Search for the cell housing the specified text and yield its (X, Y) center coordinate. 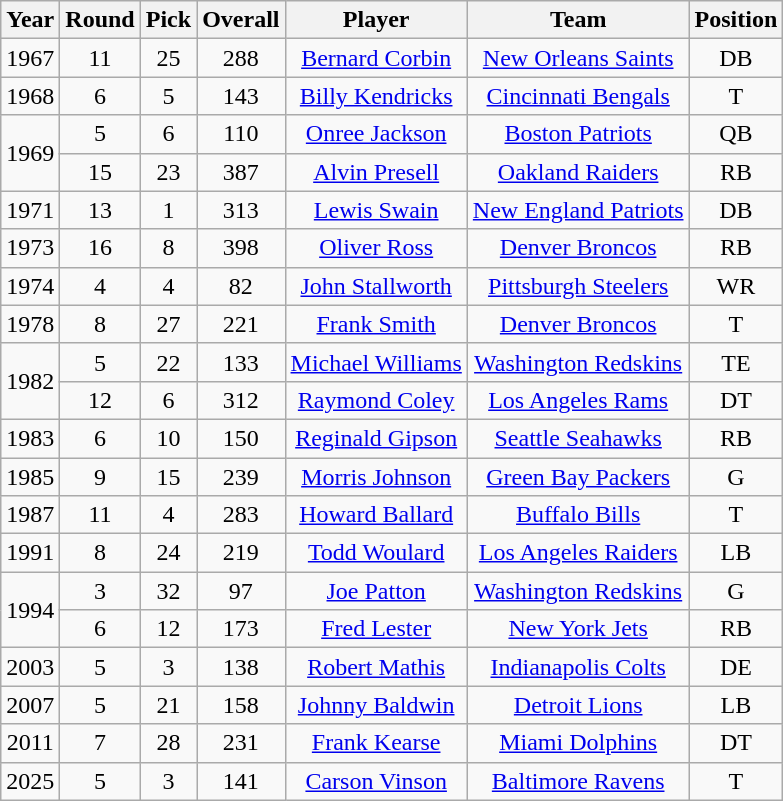
150 (241, 438)
WR (736, 286)
1983 (30, 438)
1967 (30, 58)
1971 (30, 210)
7 (100, 743)
Frank Kearse (376, 743)
387 (241, 172)
DE (736, 667)
231 (241, 743)
Billy Kendricks (376, 96)
Los Angeles Raiders (578, 553)
1969 (30, 153)
Year (30, 20)
Todd Woulard (376, 553)
Green Bay Packers (578, 477)
Baltimore Ravens (578, 781)
141 (241, 781)
Buffalo Bills (578, 515)
9 (100, 477)
82 (241, 286)
Indianapolis Colts (578, 667)
2025 (30, 781)
Frank Smith (376, 324)
21 (168, 705)
Cincinnati Bengals (578, 96)
New Orleans Saints (578, 58)
John Stallworth (376, 286)
283 (241, 515)
10 (168, 438)
2007 (30, 705)
Bernard Corbin (376, 58)
TE (736, 362)
1987 (30, 515)
Raymond Coley (376, 400)
Johnny Baldwin (376, 705)
173 (241, 629)
110 (241, 134)
1991 (30, 553)
Alvin Presell (376, 172)
New England Patriots (578, 210)
Pittsburgh Steelers (578, 286)
New York Jets (578, 629)
313 (241, 210)
1982 (30, 381)
Team (578, 20)
312 (241, 400)
239 (241, 477)
16 (100, 248)
288 (241, 58)
Pick (168, 20)
158 (241, 705)
1 (168, 210)
133 (241, 362)
32 (168, 591)
Boston Patriots (578, 134)
27 (168, 324)
24 (168, 553)
219 (241, 553)
143 (241, 96)
Robert Mathis (376, 667)
1973 (30, 248)
2011 (30, 743)
Howard Ballard (376, 515)
22 (168, 362)
Round (100, 20)
1968 (30, 96)
23 (168, 172)
1994 (30, 610)
Carson Vinson (376, 781)
Position (736, 20)
97 (241, 591)
Reginald Gipson (376, 438)
1978 (30, 324)
Oakland Raiders (578, 172)
Morris Johnson (376, 477)
1974 (30, 286)
Detroit Lions (578, 705)
138 (241, 667)
2003 (30, 667)
398 (241, 248)
1985 (30, 477)
28 (168, 743)
Oliver Ross (376, 248)
Michael Williams (376, 362)
QB (736, 134)
Player (376, 20)
25 (168, 58)
Seattle Seahawks (578, 438)
Los Angeles Rams (578, 400)
Overall (241, 20)
Onree Jackson (376, 134)
Fred Lester (376, 629)
Miami Dolphins (578, 743)
Joe Patton (376, 591)
221 (241, 324)
Lewis Swain (376, 210)
13 (100, 210)
